Provide the [x, y] coordinate of the cell's center where the given text is located.  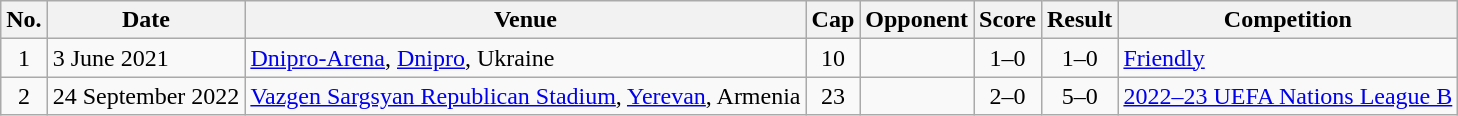
Date [146, 20]
2022–23 UEFA Nations League B [1288, 96]
5–0 [1079, 96]
Vazgen Sargsyan Republican Stadium, Yerevan, Armenia [526, 96]
10 [833, 58]
23 [833, 96]
Cap [833, 20]
Score [1008, 20]
2–0 [1008, 96]
3 June 2021 [146, 58]
Venue [526, 20]
Competition [1288, 20]
Dnipro-Arena, Dnipro, Ukraine [526, 58]
Friendly [1288, 58]
1 [24, 58]
2 [24, 96]
Result [1079, 20]
No. [24, 20]
Opponent [917, 20]
24 September 2022 [146, 96]
